Capture the cell that displays the provided text and extract its (x, y) central coordinate. 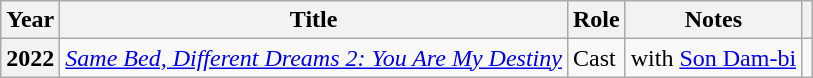
Title (314, 20)
Role (596, 20)
with Son Dam-bi (713, 58)
Cast (596, 58)
Year (30, 20)
2022 (30, 58)
Notes (713, 20)
Same Bed, Different Dreams 2: You Are My Destiny (314, 58)
